Capture the cell that displays the provided text and extract its (X, Y) central coordinate. 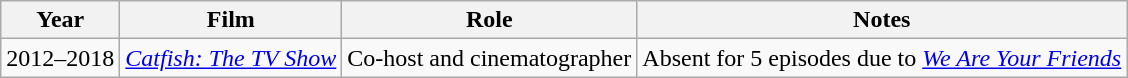
Absent for 5 episodes due to We Are Your Friends (882, 58)
2012–2018 (60, 58)
Catfish: The TV Show (231, 58)
Role (490, 20)
Notes (882, 20)
Year (60, 20)
Film (231, 20)
Co-host and cinematographer (490, 58)
